For the text-containing cell, return its midpoint in (x, y) coordinate format. 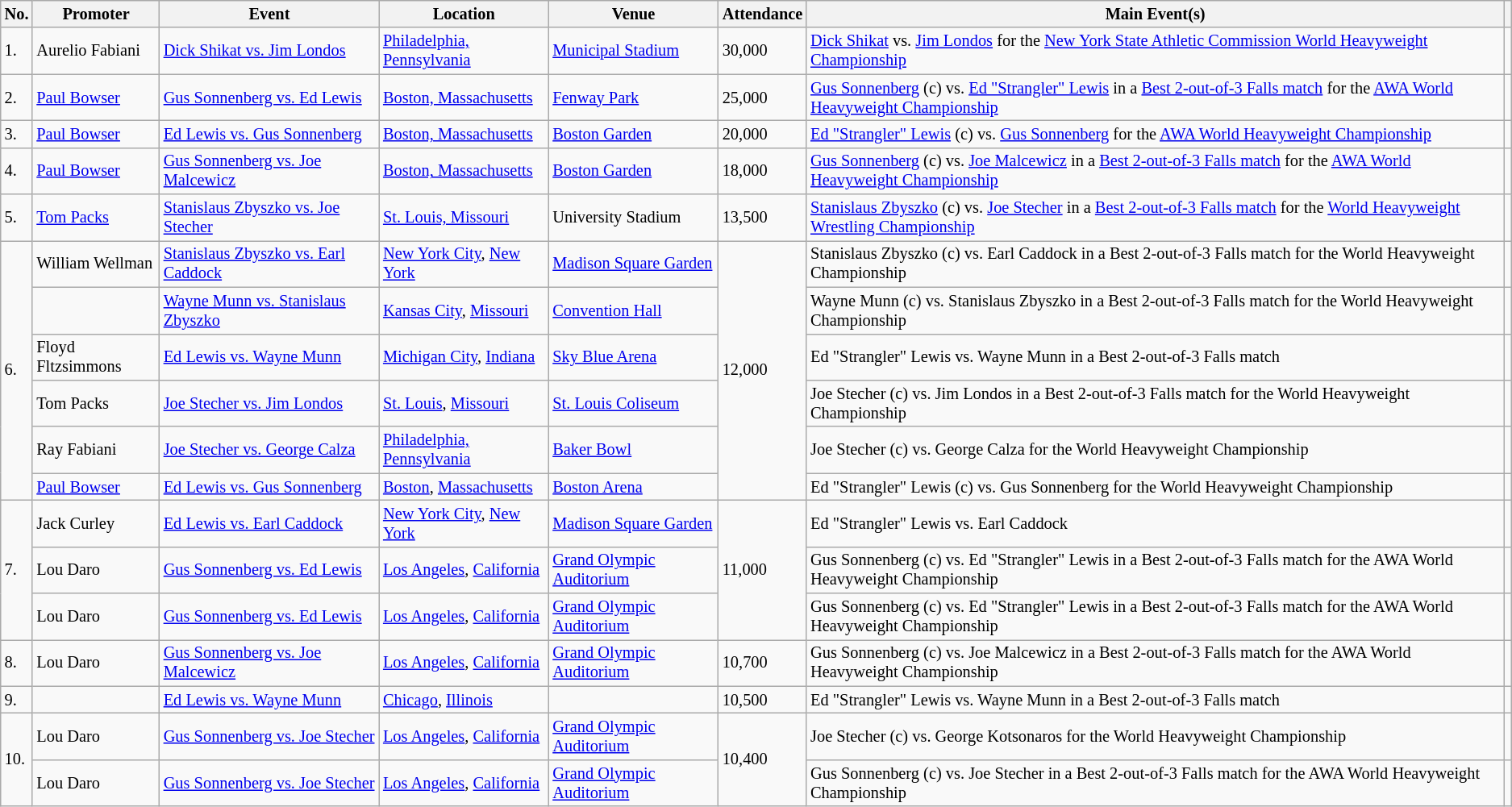
Attendance (763, 14)
Joe Stecher (c) vs. George Calza for the World Heavyweight Championship (1155, 450)
Convention Hall (633, 310)
20,000 (763, 134)
10. (17, 759)
3. (17, 134)
Joe Stecher (c) vs. Jim Londos in a Best 2-out-of-3 Falls match for the World Heavyweight Championship (1155, 403)
11,000 (763, 569)
Gus Sonnenberg (c) vs. Joe Stecher in a Best 2-out-of-3 Falls match for the AWA World Heavyweight Championship (1155, 783)
Michigan City, Indiana (464, 357)
4. (17, 171)
Stanislaus Zbyszko (c) vs. Joe Stecher in a Best 2-out-of-3 Falls match for the World Heavyweight Wrestling Championship (1155, 218)
Location (464, 14)
18,000 (763, 171)
Stanislaus Zbyszko vs. Earl Caddock (269, 264)
Floyd Fltzsimmons (95, 357)
Jack Curley (95, 523)
6. (17, 370)
8. (17, 663)
Stanislaus Zbyszko vs. Joe Stecher (269, 218)
13,500 (763, 218)
Chicago, Illinois (464, 700)
Aurelio Fabiani (95, 51)
Ed "Strangler" Lewis vs. Earl Caddock (1155, 523)
Venue (633, 14)
10,700 (763, 663)
30,000 (763, 51)
St. Louis Coliseum (633, 403)
12,000 (763, 370)
Ed Lewis vs. Earl Caddock (269, 523)
1. (17, 51)
Ed "Strangler" Lewis (c) vs. Gus Sonnenberg for the World Heavyweight Championship (1155, 487)
Wayne Munn vs. Stanislaus Zbyszko (269, 310)
Boston Arena (633, 487)
Promoter (95, 14)
William Wellman (95, 264)
2. (17, 98)
No. (17, 14)
University Stadium (633, 218)
Dick Shikat vs. Jim Londos for the New York State Athletic Commission World Heavyweight Championship (1155, 51)
Joe Stecher vs. George Calza (269, 450)
9. (17, 700)
Wayne Munn (c) vs. Stanislaus Zbyszko in a Best 2-out-of-3 Falls match for the World Heavyweight Championship (1155, 310)
7. (17, 569)
25,000 (763, 98)
Joe Stecher vs. Jim Londos (269, 403)
Ed "Strangler" Lewis (c) vs. Gus Sonnenberg for the AWA World Heavyweight Championship (1155, 134)
Fenway Park (633, 98)
Joe Stecher (c) vs. George Kotsonaros for the World Heavyweight Championship (1155, 736)
Main Event(s) (1155, 14)
10,400 (763, 759)
Kansas City, Missouri (464, 310)
Baker Bowl (633, 450)
5. (17, 218)
Stanislaus Zbyszko (c) vs. Earl Caddock in a Best 2-out-of-3 Falls match for the World Heavyweight Championship (1155, 264)
Municipal Stadium (633, 51)
Dick Shikat vs. Jim Londos (269, 51)
Sky Blue Arena (633, 357)
10,500 (763, 700)
Event (269, 14)
Ray Fabiani (95, 450)
